Detect which cell encompasses the target text, then output its [x, y] center coordinate. 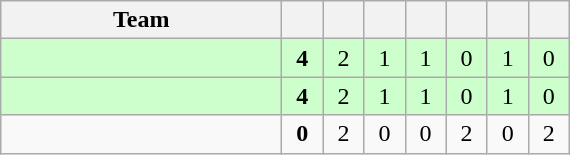
Team [142, 20]
